Provide the (x, y) coordinate of the cell's center where the given text is located.  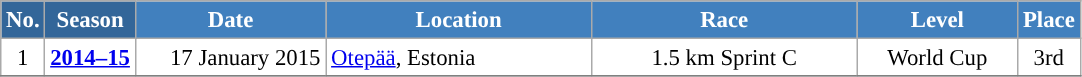
Location (459, 20)
Race (724, 20)
Place (1049, 20)
17 January 2015 (230, 58)
1 (23, 58)
Otepää, Estonia (459, 58)
Season (90, 20)
2014–15 (90, 58)
World Cup (938, 58)
No. (23, 20)
Date (230, 20)
3rd (1049, 58)
Level (938, 20)
1.5 km Sprint C (724, 58)
